Find where the given text appears and provide that cell's center as [x, y] coordinate. 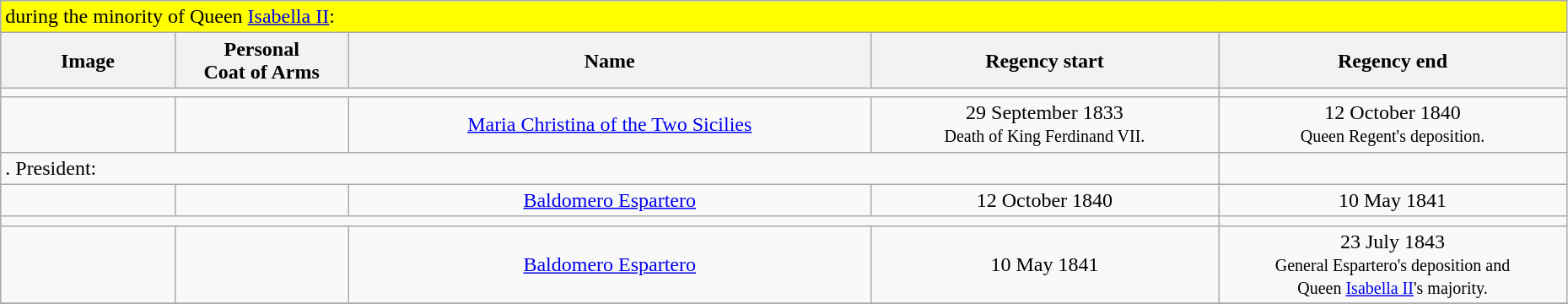
Regency start [1044, 61]
Maria Christina of the Two Sicilies [609, 125]
23 July 1843General Espartero's deposition andQueen Isabella II's majority. [1393, 264]
Regency end [1393, 61]
29 September 1833Death of King Ferdinand VII. [1044, 125]
during the minority of Queen Isabella II: [784, 17]
Image [88, 61]
PersonalCoat of Arms [261, 61]
12 October 1840 [1044, 200]
Name [609, 61]
. President: [610, 168]
12 October 1840Queen Regent's deposition. [1393, 125]
